Locate the cell with the specified text and output its [X, Y] center coordinate. 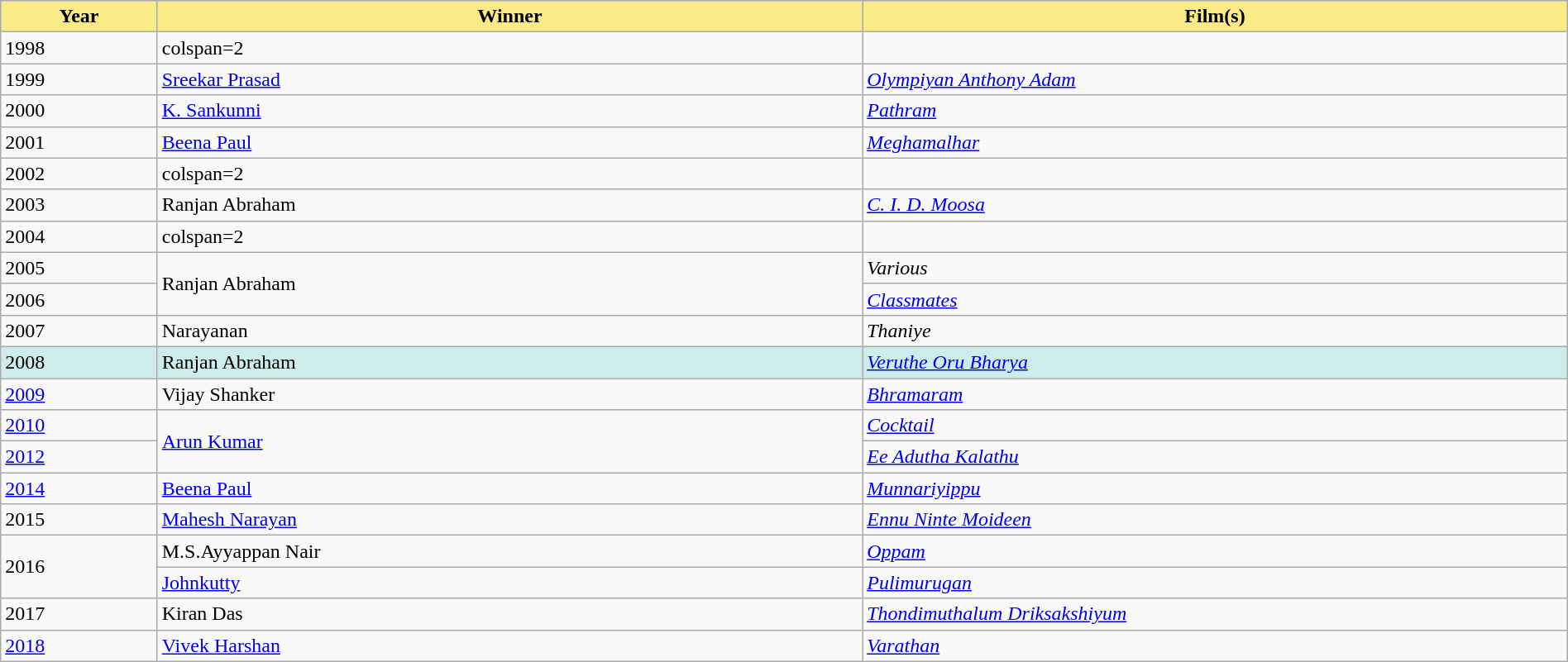
Thaniye [1216, 331]
2006 [79, 299]
Varathan [1216, 645]
2016 [79, 567]
Vijay Shanker [509, 394]
Thondimuthalum Driksakshiyum [1216, 614]
Mahesh Narayan [509, 520]
Veruthe Oru Bharya [1216, 362]
Munnariyippu [1216, 488]
Kiran Das [509, 614]
2012 [79, 457]
Narayanan [509, 331]
Oppam [1216, 551]
Olympiyan Anthony Adam [1216, 79]
Arun Kumar [509, 441]
2007 [79, 331]
Cocktail [1216, 426]
2014 [79, 488]
Film(s) [1216, 17]
Meghamalhar [1216, 142]
2018 [79, 645]
2008 [79, 362]
2003 [79, 205]
K. Sankunni [509, 111]
Year [79, 17]
Ee Adutha Kalathu [1216, 457]
Pathram [1216, 111]
2017 [79, 614]
2015 [79, 520]
Vivek Harshan [509, 645]
Sreekar Prasad [509, 79]
M.S.Ayyappan Nair [509, 551]
Various [1216, 268]
1998 [79, 48]
2005 [79, 268]
2010 [79, 426]
Pulimurugan [1216, 583]
2000 [79, 111]
C. I. D. Moosa [1216, 205]
Johnkutty [509, 583]
Ennu Ninte Moideen [1216, 520]
2002 [79, 174]
2009 [79, 394]
Winner [509, 17]
1999 [79, 79]
Bhramaram [1216, 394]
2001 [79, 142]
Classmates [1216, 299]
2004 [79, 236]
